Provide the [x, y] coordinate of the cell's center where the given text is located.  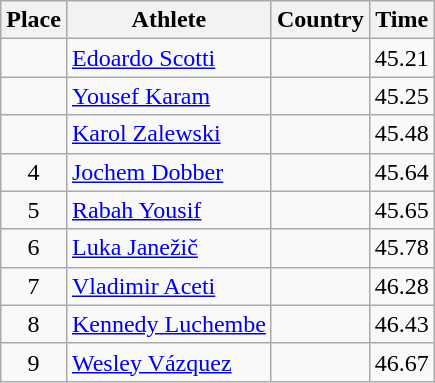
45.25 [402, 96]
Vladimir Aceti [168, 286]
46.43 [402, 324]
8 [34, 324]
Athlete [168, 20]
4 [34, 172]
45.65 [402, 210]
45.21 [402, 58]
Kennedy Luchembe [168, 324]
Edoardo Scotti [168, 58]
9 [34, 362]
Yousef Karam [168, 96]
Wesley Vázquez [168, 362]
7 [34, 286]
Jochem Dobber [168, 172]
Rabah Yousif [168, 210]
6 [34, 248]
46.67 [402, 362]
5 [34, 210]
Luka Janežič [168, 248]
Country [320, 20]
45.48 [402, 134]
Place [34, 20]
45.78 [402, 248]
45.64 [402, 172]
Karol Zalewski [168, 134]
46.28 [402, 286]
Time [402, 20]
